Find where the given text appears and provide that cell's center as [x, y] coordinate. 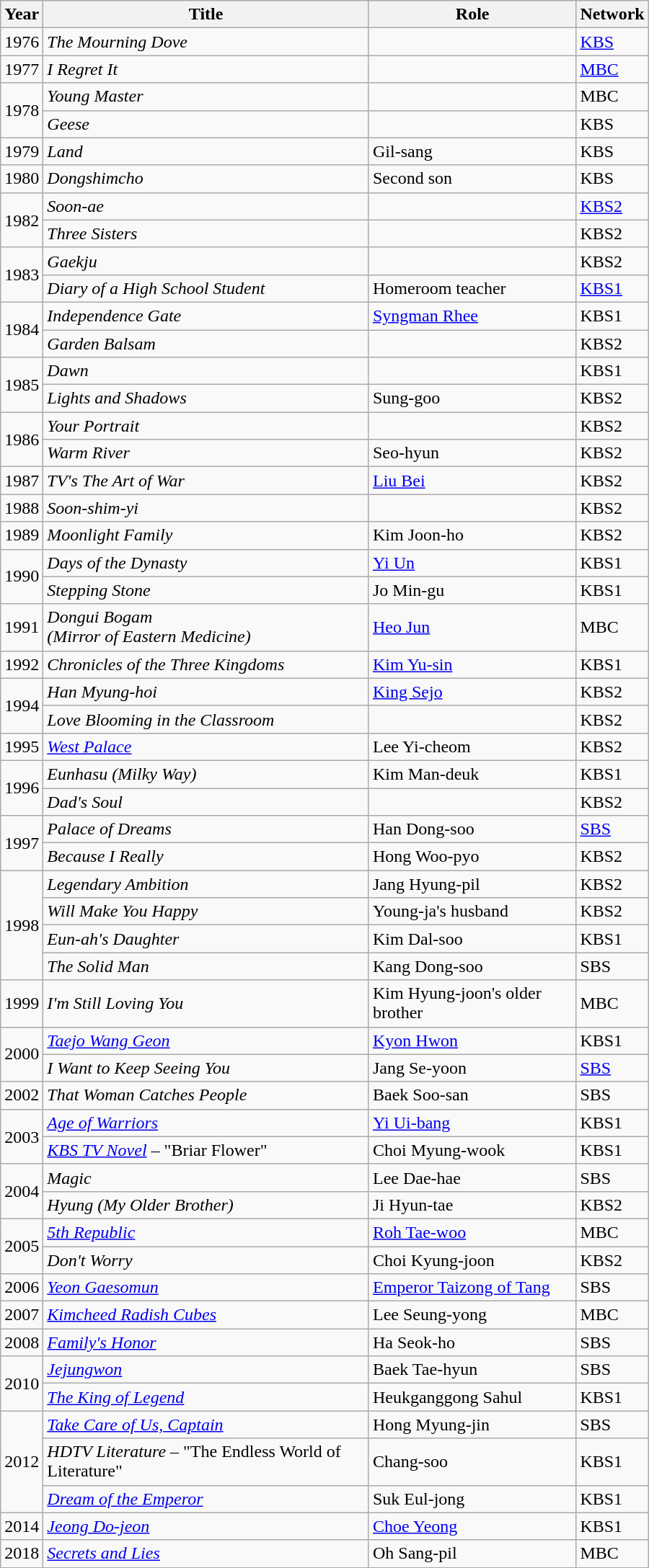
Diary of a High School Student [206, 288]
King Sejo [472, 692]
Jo Min-gu [472, 590]
1998 [22, 925]
Jeong Do-jeon [206, 1526]
Role [472, 14]
1996 [22, 788]
Jang Hyung-pil [472, 884]
Because I Really [206, 857]
Choi Myung-wook [472, 1150]
Kim Yu-sin [472, 664]
1994 [22, 705]
Garden Balsam [206, 344]
The Solid Man [206, 966]
Hyung (My Older Brother) [206, 1205]
Kim Man-deuk [472, 774]
Warm River [206, 453]
Hong Woo-pyo [472, 857]
Chang-soo [472, 1461]
Age of Warriors [206, 1123]
1987 [22, 481]
Kang Dong-soo [472, 966]
Dongui Bogam (Mirror of Eastern Medicine) [206, 627]
Heo Jun [472, 627]
Will Make You Happy [206, 912]
2014 [22, 1526]
Chronicles of the Three Kingdoms [206, 664]
Land [206, 151]
Gaekju [206, 261]
1992 [22, 664]
Roh Tae-woo [472, 1232]
The Mourning Dove [206, 42]
Love Blooming in the Classroom [206, 719]
Baek Soo-san [472, 1095]
Eun-ah's Daughter [206, 939]
1978 [22, 110]
Lights and Shadows [206, 398]
West Palace [206, 747]
Yi Ui-bang [472, 1123]
1990 [22, 576]
2003 [22, 1136]
Moonlight Family [206, 535]
I Regret It [206, 69]
Legendary Ambition [206, 884]
Syngman Rhee [472, 316]
2018 [22, 1554]
Baek Tae-hyun [472, 1370]
Dongshimcho [206, 179]
1991 [22, 627]
Geese [206, 124]
Secrets and Lies [206, 1554]
That Woman Catches People [206, 1095]
5th Republic [206, 1232]
Title [206, 14]
2008 [22, 1342]
Yeon Gaesomun [206, 1288]
1979 [22, 151]
Oh Sang-pil [472, 1554]
HDTV Literature – "The Endless World of Literature" [206, 1461]
Lee Dae-hae [472, 1177]
Dad's Soul [206, 802]
1982 [22, 220]
Palace of Dreams [206, 829]
I Want to Keep Seeing You [206, 1068]
Han Myung-hoi [206, 692]
Eunhasu (Milky Way) [206, 774]
Take Care of Us, Captain [206, 1425]
Ji Hyun-tae [472, 1205]
Ha Seok-ho [472, 1342]
2000 [22, 1054]
Don't Worry [206, 1260]
Homeroom teacher [472, 288]
Suk Eul-jong [472, 1499]
Sung-goo [472, 398]
Lee Seung-yong [472, 1315]
2010 [22, 1384]
Your Portrait [206, 426]
Network [612, 14]
1997 [22, 843]
1995 [22, 747]
Gil-sang [472, 151]
Lee Yi-cheom [472, 747]
The King of Legend [206, 1397]
Three Sisters [206, 233]
2002 [22, 1095]
Kim Hyung-joon's older brother [472, 1003]
Dream of the Emperor [206, 1499]
Soon-ae [206, 206]
Jang Se-yoon [472, 1068]
2004 [22, 1191]
1999 [22, 1003]
2006 [22, 1288]
Choe Yeong [472, 1526]
Jejungwon [206, 1370]
Kyon Hwon [472, 1041]
2005 [22, 1246]
2012 [22, 1461]
1989 [22, 535]
Young-ja's husband [472, 912]
Kimcheed Radish Cubes [206, 1315]
Dawn [206, 371]
Kim Dal-soo [472, 939]
2007 [22, 1315]
Seo-hyun [472, 453]
KBS TV Novel – "Briar Flower" [206, 1150]
1986 [22, 440]
Stepping Stone [206, 590]
Family's Honor [206, 1342]
Liu Bei [472, 481]
Emperor Taizong of Tang [472, 1288]
Second son [472, 179]
1988 [22, 508]
Yi Un [472, 563]
1976 [22, 42]
Choi Kyung-joon [472, 1260]
I'm Still Loving You [206, 1003]
Magic [206, 1177]
1977 [22, 69]
1983 [22, 275]
Hong Myung-jin [472, 1425]
1985 [22, 385]
Year [22, 14]
Independence Gate [206, 316]
Taejo Wang Geon [206, 1041]
1980 [22, 179]
Days of the Dynasty [206, 563]
Han Dong-soo [472, 829]
Soon-shim-yi [206, 508]
1984 [22, 329]
Young Master [206, 97]
Heukganggong Sahul [472, 1397]
Kim Joon-ho [472, 535]
TV's The Art of War [206, 481]
